Determine the (X, Y) coordinate at the center of the cell enclosing the given text.  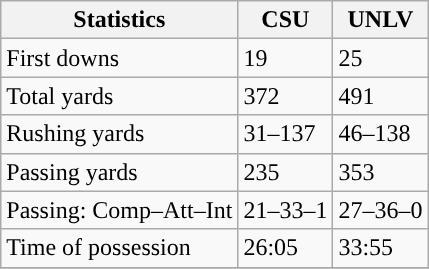
Rushing yards (120, 134)
Statistics (120, 20)
Passing: Comp–Att–Int (120, 210)
UNLV (380, 20)
372 (286, 96)
235 (286, 172)
31–137 (286, 134)
First downs (120, 58)
CSU (286, 20)
26:05 (286, 248)
19 (286, 58)
491 (380, 96)
46–138 (380, 134)
33:55 (380, 248)
Time of possession (120, 248)
21–33–1 (286, 210)
27–36–0 (380, 210)
353 (380, 172)
Total yards (120, 96)
25 (380, 58)
Passing yards (120, 172)
